Pinpoint the cell where the given text exists, returning its [X, Y] midpoint coordinate. 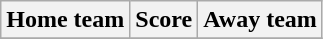
Away team [260, 20]
Score [164, 20]
Home team [66, 20]
